Find where the given text appears and provide that cell's center as (x, y) coordinate. 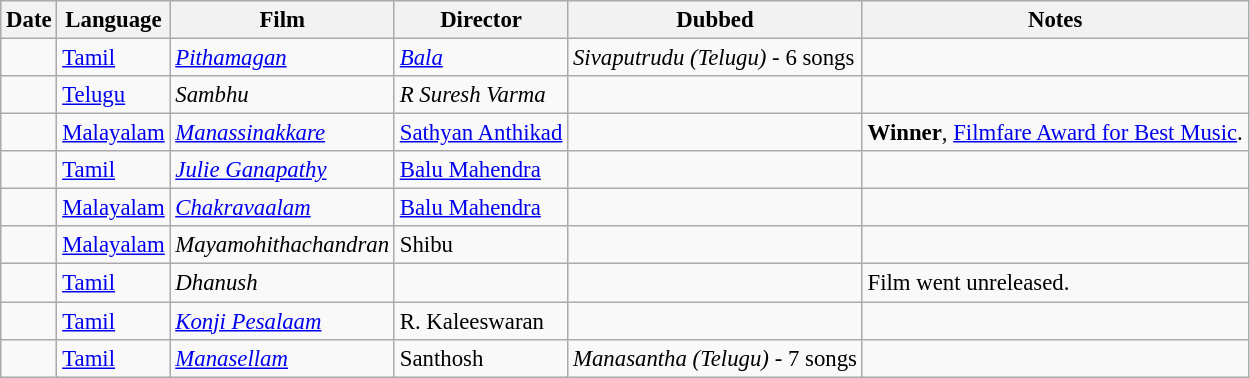
Shibu (480, 245)
Mayamohithachandran (282, 245)
Santhosh (480, 358)
Manassinakkare (282, 133)
Sambhu (282, 95)
Bala (480, 58)
Konji Pesalaam (282, 321)
Language (114, 20)
R. Kaleeswaran (480, 321)
Dhanush (282, 283)
Notes (1055, 20)
Manasantha (Telugu) - 7 songs (716, 358)
Manasellam (282, 358)
R Suresh Varma (480, 95)
Pithamagan (282, 58)
Chakravaalam (282, 208)
Film went unreleased. (1055, 283)
Director (480, 20)
Dubbed (716, 20)
Winner, Filmfare Award for Best Music. (1055, 133)
Film (282, 20)
Date (29, 20)
Sivaputrudu (Telugu) - 6 songs (716, 58)
Julie Ganapathy (282, 170)
Telugu (114, 95)
Sathyan Anthikad (480, 133)
